Provide the (X, Y) coordinate of the cell's center where the given text is located.  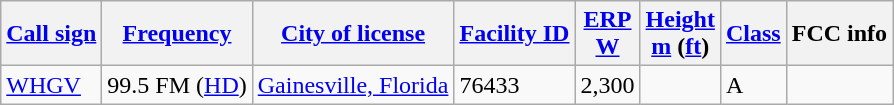
Frequency (177, 34)
A (753, 85)
Gainesville, Florida (353, 85)
76433 (514, 85)
Class (753, 34)
FCC info (839, 34)
2,300 (608, 85)
99.5 FM (HD) (177, 85)
Heightm (ft) (680, 34)
Call sign (52, 34)
Facility ID (514, 34)
ERPW (608, 34)
City of license (353, 34)
WHGV (52, 85)
